Search for the cell housing the specified text and yield its [x, y] center coordinate. 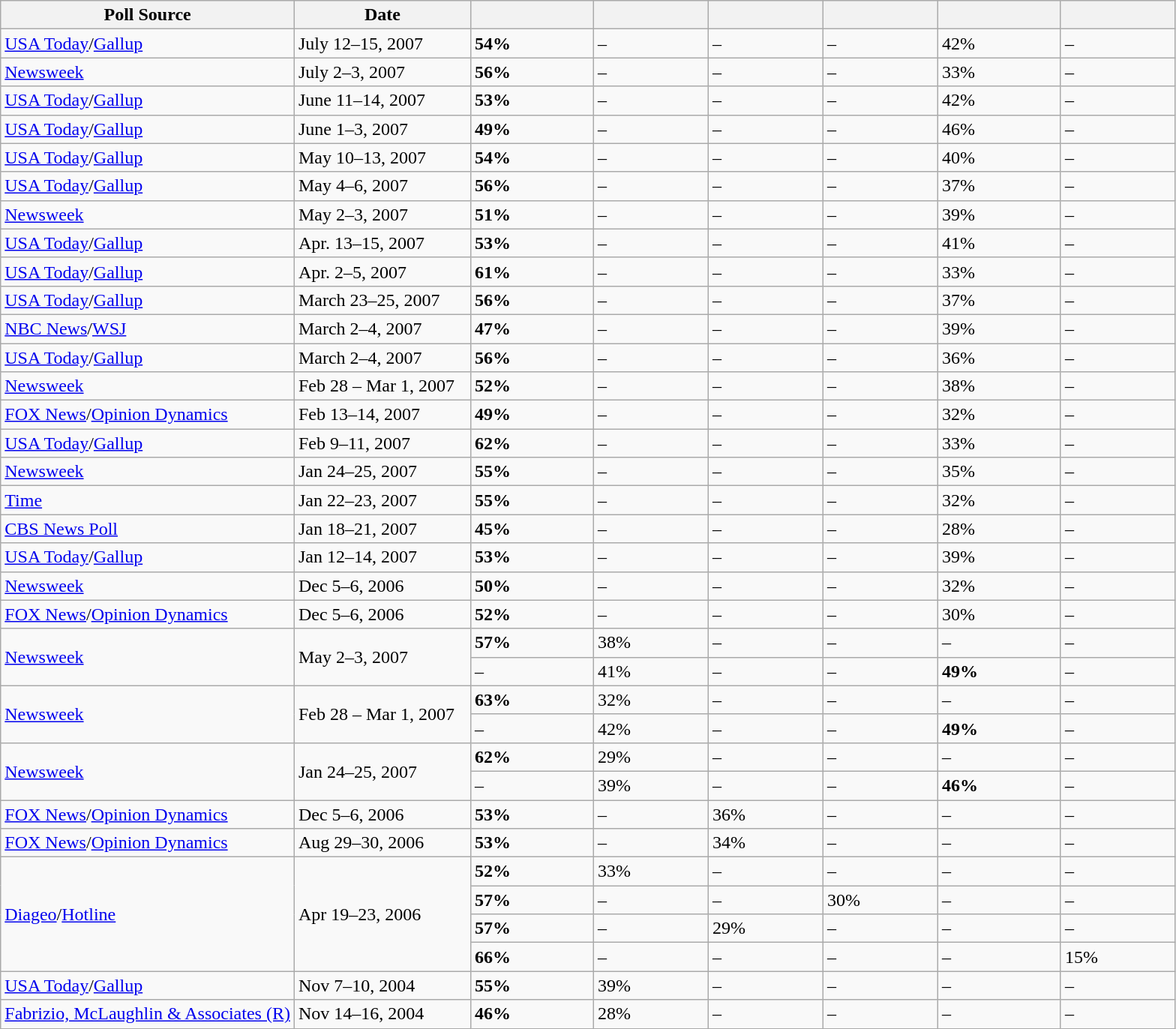
Poll Source [148, 15]
Apr. 2–5, 2007 [382, 271]
45% [532, 529]
Time [148, 500]
15% [1117, 957]
50% [532, 586]
Nov 7–10, 2004 [382, 985]
Jan 12–14, 2007 [382, 557]
Jan 22–23, 2007 [382, 500]
34% [765, 843]
June 1–3, 2007 [382, 129]
35% [999, 472]
Feb 13–14, 2007 [382, 415]
CBS News Poll [148, 529]
47% [532, 328]
61% [532, 271]
66% [532, 957]
40% [999, 157]
May 10–13, 2007 [382, 157]
Fabrizio, McLaughlin & Associates (R) [148, 1014]
March 23–25, 2007 [382, 300]
Diageo/Hotline [148, 914]
Feb 9–11, 2007 [382, 443]
Jan 18–21, 2007 [382, 529]
NBC News/WSJ [148, 328]
Date [382, 15]
Aug 29–30, 2006 [382, 843]
51% [532, 214]
June 11–14, 2007 [382, 100]
Apr 19–23, 2006 [382, 914]
May 4–6, 2007 [382, 186]
July 12–15, 2007 [382, 43]
63% [532, 700]
Apr. 13–15, 2007 [382, 243]
Nov 14–16, 2004 [382, 1014]
July 2–3, 2007 [382, 72]
